Detect which cell encompasses the target text, then output its (x, y) center coordinate. 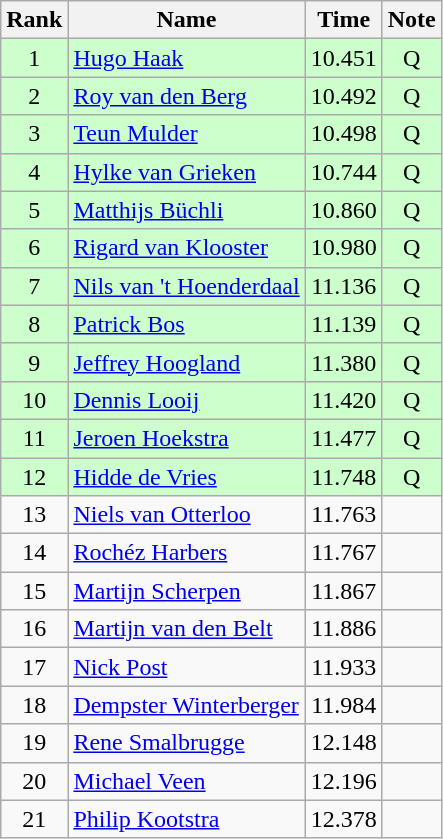
Name (186, 20)
8 (34, 324)
Jeffrey Hoogland (186, 362)
Nils van 't Hoenderdaal (186, 286)
11.380 (344, 362)
5 (34, 210)
17 (34, 667)
12.378 (344, 819)
21 (34, 819)
Rigard van Klooster (186, 248)
2 (34, 96)
10.860 (344, 210)
Time (344, 20)
15 (34, 591)
11.420 (344, 400)
19 (34, 743)
1 (34, 58)
Jeroen Hoekstra (186, 438)
Note (412, 20)
10.980 (344, 248)
20 (34, 781)
10.498 (344, 134)
6 (34, 248)
Martijn Scherpen (186, 591)
Teun Mulder (186, 134)
11 (34, 438)
Martijn van den Belt (186, 629)
10.492 (344, 96)
Matthijs Büchli (186, 210)
11.984 (344, 705)
Dennis Looij (186, 400)
Rank (34, 20)
11.886 (344, 629)
12.148 (344, 743)
Roy van den Berg (186, 96)
Philip Kootstra (186, 819)
4 (34, 172)
9 (34, 362)
7 (34, 286)
11.933 (344, 667)
Hylke van Grieken (186, 172)
11.867 (344, 591)
11.136 (344, 286)
16 (34, 629)
18 (34, 705)
11.139 (344, 324)
11.763 (344, 515)
10.451 (344, 58)
Rochéz Harbers (186, 553)
3 (34, 134)
12.196 (344, 781)
12 (34, 477)
Hidde de Vries (186, 477)
Hugo Haak (186, 58)
Patrick Bos (186, 324)
11.477 (344, 438)
Nick Post (186, 667)
14 (34, 553)
Michael Veen (186, 781)
10 (34, 400)
11.767 (344, 553)
11.748 (344, 477)
13 (34, 515)
Niels van Otterloo (186, 515)
10.744 (344, 172)
Dempster Winterberger (186, 705)
Rene Smalbrugge (186, 743)
